Scan for the cell matching the given text and deliver its (X, Y) coordinate at center. 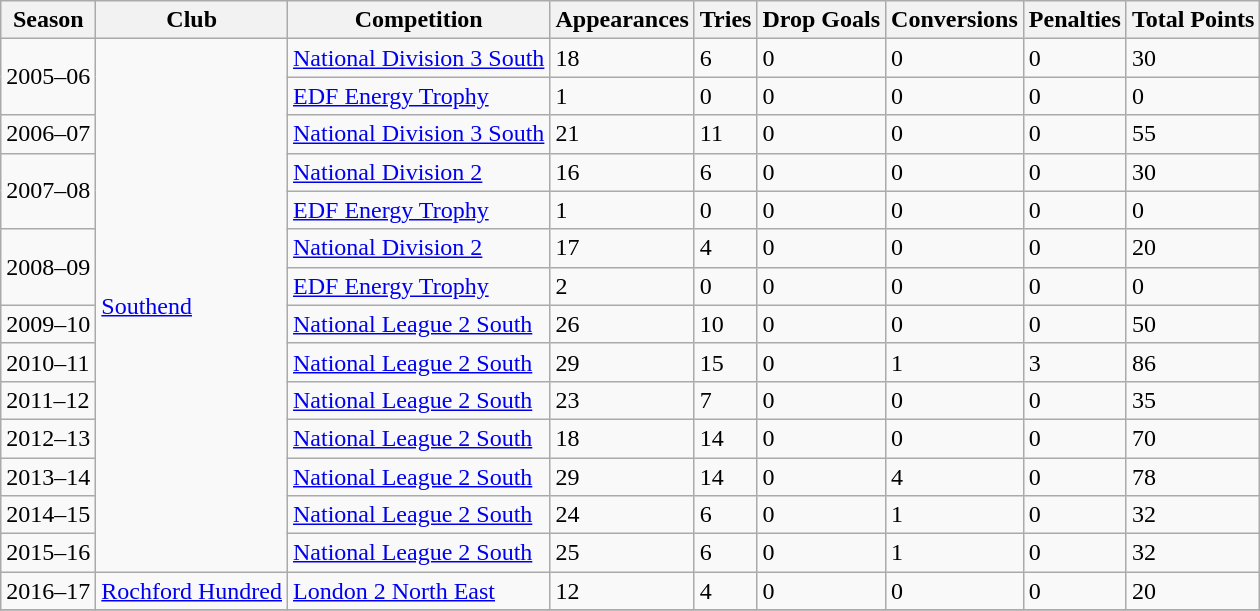
2013–14 (48, 477)
15 (726, 362)
2008–09 (48, 267)
2010–11 (48, 362)
Conversions (955, 20)
2012–13 (48, 438)
2 (622, 286)
2009–10 (48, 324)
Tries (726, 20)
35 (1193, 400)
2014–15 (48, 515)
24 (622, 515)
Southend (192, 306)
Competition (419, 20)
Rochford Hundred (192, 591)
Club (192, 20)
50 (1193, 324)
86 (1193, 362)
Penalties (1074, 20)
7 (726, 400)
Total Points (1193, 20)
21 (622, 134)
2005–06 (48, 77)
55 (1193, 134)
3 (1074, 362)
2015–16 (48, 553)
26 (622, 324)
2011–12 (48, 400)
10 (726, 324)
Drop Goals (822, 20)
23 (622, 400)
London 2 North East (419, 591)
Season (48, 20)
2006–07 (48, 134)
16 (622, 172)
2007–08 (48, 191)
78 (1193, 477)
12 (622, 591)
25 (622, 553)
2016–17 (48, 591)
Appearances (622, 20)
11 (726, 134)
70 (1193, 438)
17 (622, 248)
